Capture the cell that displays the provided text and extract its (x, y) central coordinate. 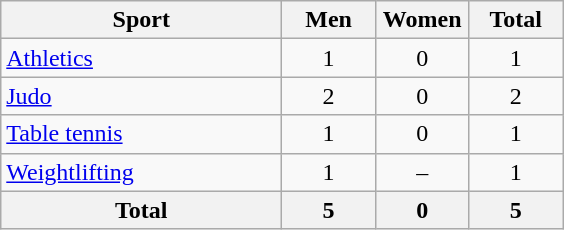
Table tennis (142, 134)
Athletics (142, 58)
Sport (142, 20)
Men (329, 20)
Judo (142, 96)
Women (422, 20)
Weightlifting (142, 172)
– (422, 172)
